Pinpoint the cell where the given text exists, returning its [x, y] midpoint coordinate. 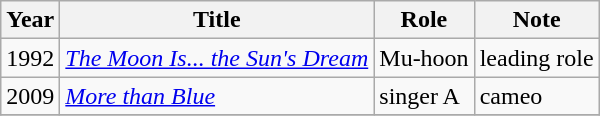
Note [536, 20]
Mu-hoon [424, 58]
Title [217, 20]
Role [424, 20]
cameo [536, 96]
The Moon Is... the Sun's Dream [217, 58]
2009 [30, 96]
Year [30, 20]
More than Blue [217, 96]
singer A [424, 96]
1992 [30, 58]
leading role [536, 58]
